Scan for the cell matching the given text and deliver its (x, y) coordinate at center. 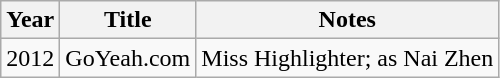
Miss Highlighter; as Nai Zhen (348, 58)
Notes (348, 20)
Title (128, 20)
2012 (30, 58)
GoYeah.com (128, 58)
Year (30, 20)
